Return (x, y) of the center of cell containing provided text 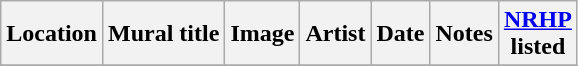
Notes (464, 34)
Artist (336, 34)
Date (400, 34)
Mural title (163, 34)
Location (52, 34)
Image (262, 34)
NRHPlisted (538, 34)
